Search for the cell housing the specified text and yield its [X, Y] center coordinate. 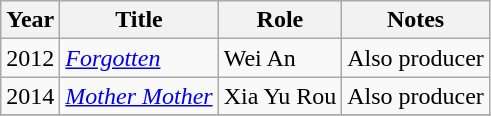
Notes [416, 20]
2014 [30, 96]
Wei An [280, 58]
Mother Mother [139, 96]
Forgotten [139, 58]
Role [280, 20]
Year [30, 20]
Xia Yu Rou [280, 96]
2012 [30, 58]
Title [139, 20]
